From the cell containing the given text, extract its center point as [X, Y] coordinate. 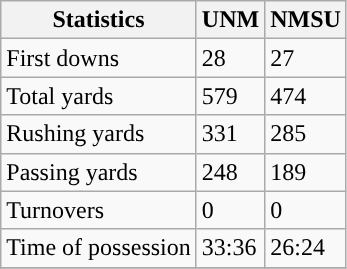
NMSU [306, 20]
Passing yards [99, 172]
27 [306, 58]
Rushing yards [99, 134]
26:24 [306, 248]
UNM [230, 20]
189 [306, 172]
Statistics [99, 20]
Time of possession [99, 248]
Total yards [99, 96]
285 [306, 134]
33:36 [230, 248]
579 [230, 96]
First downs [99, 58]
331 [230, 134]
474 [306, 96]
248 [230, 172]
28 [230, 58]
Turnovers [99, 210]
